Return the (X, Y) coordinate for the center point of the cell that contains the specified text.  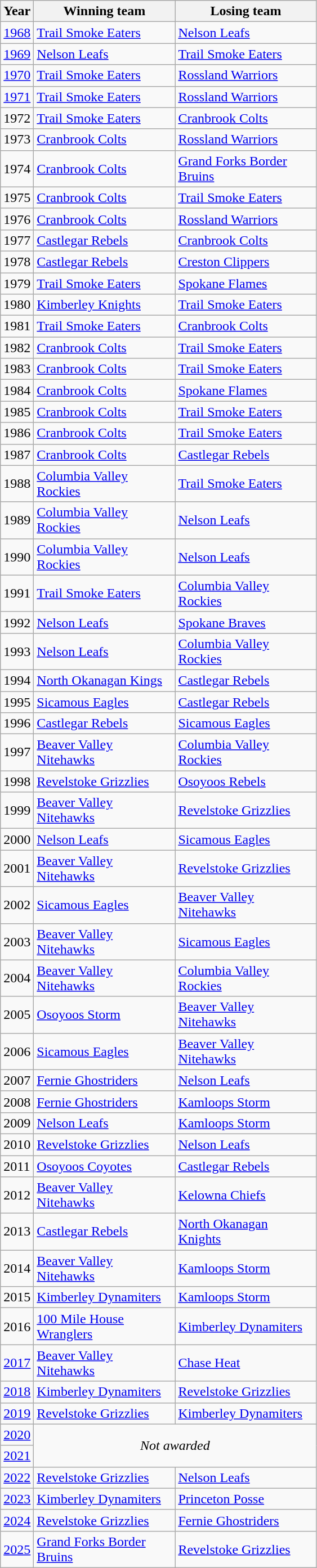
1997 (17, 753)
2006 (17, 1051)
1981 (17, 326)
North Okanagan Knights (245, 1232)
1990 (17, 557)
2016 (17, 1327)
1982 (17, 348)
Chase Heat (245, 1363)
1987 (17, 455)
1984 (17, 390)
2017 (17, 1363)
2018 (17, 1392)
1996 (17, 724)
2021 (17, 1456)
1974 (17, 169)
1995 (17, 702)
2001 (17, 869)
2007 (17, 1080)
1970 (17, 75)
2023 (17, 1499)
1993 (17, 652)
2024 (17, 1520)
1979 (17, 283)
2002 (17, 905)
Spokane Braves (245, 622)
1983 (17, 369)
Losing team (245, 11)
1988 (17, 484)
1969 (17, 54)
1976 (17, 219)
2009 (17, 1123)
Winning team (105, 11)
Osoyoos Rebels (245, 781)
2000 (17, 839)
1994 (17, 680)
2019 (17, 1413)
1986 (17, 433)
2005 (17, 1015)
Kelowna Chiefs (245, 1195)
2025 (17, 1549)
1999 (17, 810)
1968 (17, 33)
2020 (17, 1435)
1980 (17, 305)
Not awarded (175, 1445)
2022 (17, 1477)
1992 (17, 622)
1975 (17, 197)
2013 (17, 1232)
1978 (17, 262)
Creston Clippers (245, 262)
1971 (17, 97)
1991 (17, 593)
2014 (17, 1268)
1985 (17, 412)
2012 (17, 1195)
100 Mile House Wranglers (105, 1327)
2008 (17, 1102)
Princeton Posse (245, 1499)
1998 (17, 781)
2004 (17, 978)
Osoyoos Storm (105, 1015)
Year (17, 11)
2011 (17, 1166)
2010 (17, 1144)
1972 (17, 118)
1973 (17, 140)
2015 (17, 1297)
1977 (17, 240)
1989 (17, 520)
Osoyoos Coyotes (105, 1166)
North Okanagan Kings (105, 680)
2003 (17, 942)
Kimberley Knights (105, 305)
